Pinpoint the cell where the given text exists, returning its (x, y) midpoint coordinate. 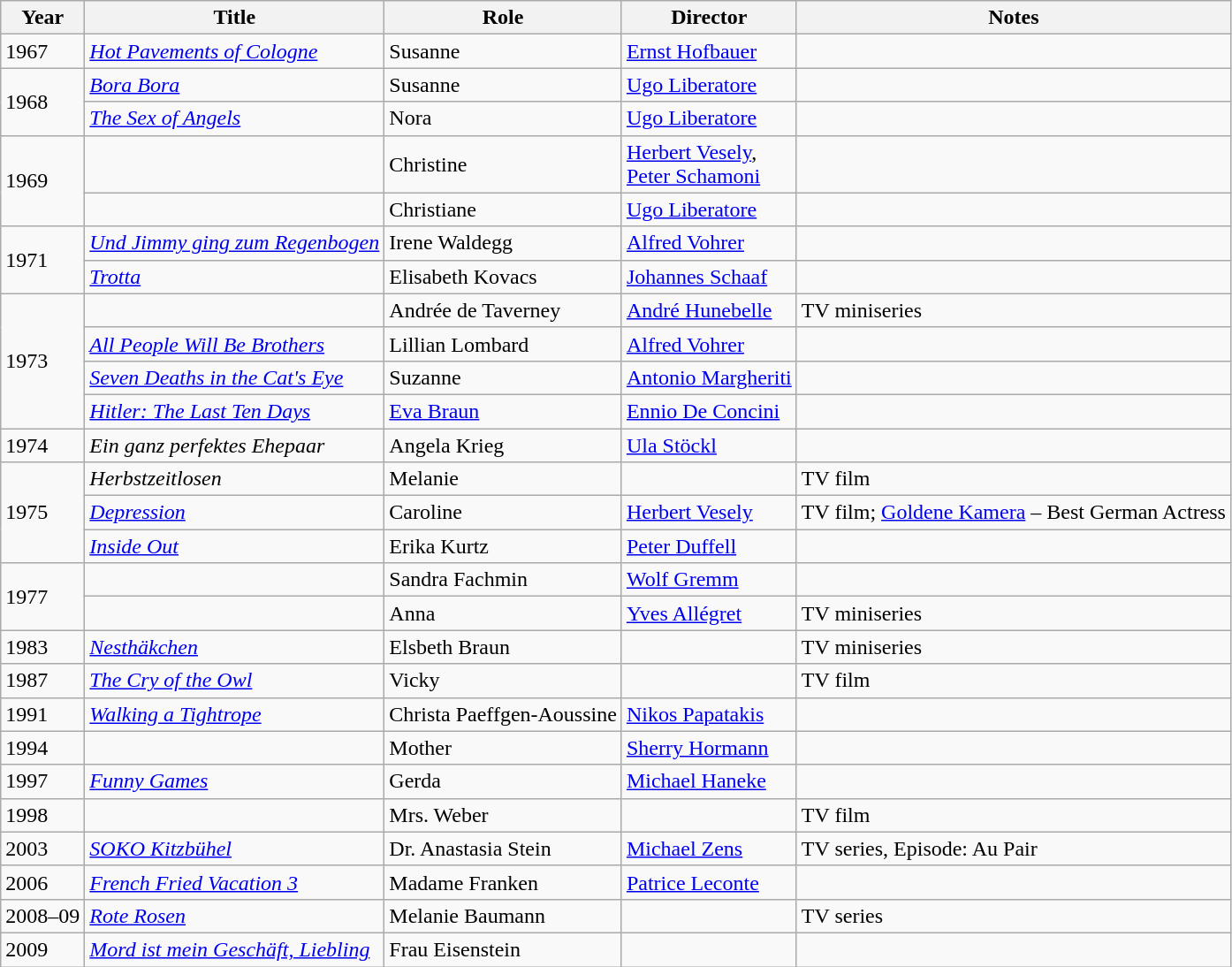
Vicky (504, 681)
TV series (1013, 916)
Hitler: The Last Ten Days (235, 411)
Year (42, 18)
Christine (504, 164)
All People Will Be Brothers (235, 344)
Madame Franken (504, 882)
Elsbeth Braun (504, 647)
1971 (42, 260)
Antonio Margheriti (709, 377)
1975 (42, 513)
1998 (42, 815)
Depression (235, 513)
Melanie (504, 479)
Trotta (235, 277)
Ennio De Concini (709, 411)
Elisabeth Kovacs (504, 277)
Seven Deaths in the Cat's Eye (235, 377)
Michael Haneke (709, 781)
Rote Rosen (235, 916)
1997 (42, 781)
Nora (504, 118)
Hot Pavements of Cologne (235, 51)
Caroline (504, 513)
Inside Out (235, 546)
Und Jimmy ging zum Regenbogen (235, 243)
1991 (42, 714)
Christiane (504, 209)
Bora Bora (235, 85)
The Cry of the Owl (235, 681)
Sandra Fachmin (504, 580)
1973 (42, 361)
1969 (42, 180)
Eva Braun (504, 411)
Sherry Hormann (709, 748)
Christa Paeffgen-Aoussine (504, 714)
Herbert Vesely (709, 513)
Peter Duffell (709, 546)
Ein ganz perfektes Ehepaar (235, 445)
1967 (42, 51)
Herbert Vesely, Peter Schamoni (709, 164)
Director (709, 18)
Mord ist mein Geschäft, Liebling (235, 949)
Nesthäkchen (235, 647)
2006 (42, 882)
Mrs. Weber (504, 815)
Suzanne (504, 377)
Anna (504, 613)
Role (504, 18)
Ula Stöckl (709, 445)
Johannes Schaaf (709, 277)
Dr. Anastasia Stein (504, 849)
1968 (42, 102)
Walking a Tightrope (235, 714)
Mother (504, 748)
Ernst Hofbauer (709, 51)
Funny Games (235, 781)
Yves Allégret (709, 613)
2008–09 (42, 916)
1994 (42, 748)
2003 (42, 849)
Erika Kurtz (504, 546)
SOKO Kitzbühel (235, 849)
Gerda (504, 781)
2009 (42, 949)
André Hunebelle (709, 310)
Angela Krieg (504, 445)
1977 (42, 597)
French Fried Vacation 3 (235, 882)
Patrice Leconte (709, 882)
Andrée de Taverney (504, 310)
Nikos Papatakis (709, 714)
Melanie Baumann (504, 916)
TV series, Episode: Au Pair (1013, 849)
Notes (1013, 18)
The Sex of Angels (235, 118)
1974 (42, 445)
Wolf Gremm (709, 580)
1983 (42, 647)
Michael Zens (709, 849)
1987 (42, 681)
TV film; Goldene Kamera – Best German Actress (1013, 513)
Herbstzeitlosen (235, 479)
Frau Eisenstein (504, 949)
Irene Waldegg (504, 243)
Lillian Lombard (504, 344)
Title (235, 18)
